Scan for the cell matching the given text and deliver its (x, y) coordinate at center. 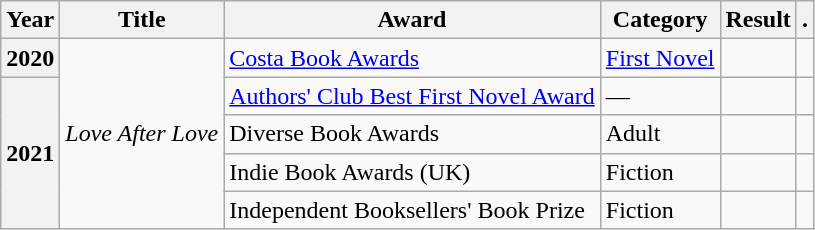
Year (30, 20)
Category (660, 20)
Costa Book Awards (412, 58)
Award (412, 20)
First Novel (660, 58)
Love After Love (142, 134)
2020 (30, 58)
2021 (30, 153)
Authors' Club Best First Novel Award (412, 96)
Diverse Book Awards (412, 134)
Result (758, 20)
. (804, 20)
Adult (660, 134)
Independent Booksellers' Book Prize (412, 210)
Title (142, 20)
— (660, 96)
Indie Book Awards (UK) (412, 172)
